Search for the cell housing the specified text and yield its [X, Y] center coordinate. 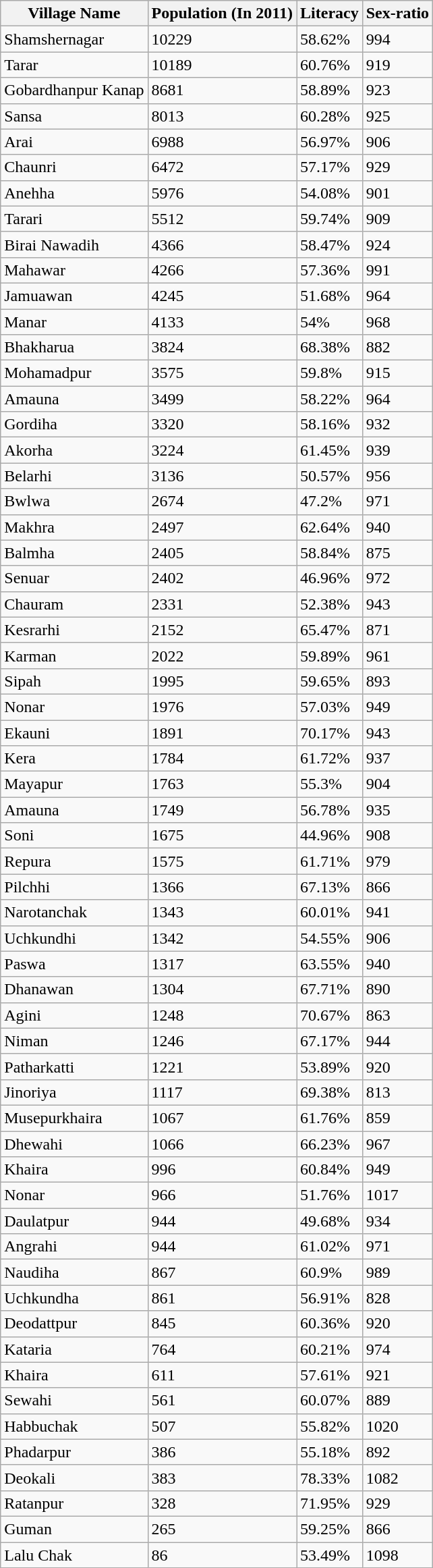
66.23% [330, 1144]
924 [397, 244]
Deodattpur [74, 1324]
8681 [222, 90]
63.55% [330, 964]
909 [397, 219]
863 [397, 1015]
57.03% [330, 707]
Karman [74, 655]
57.36% [330, 270]
60.07% [330, 1401]
52.38% [330, 604]
60.84% [330, 1170]
44.96% [330, 836]
Naudiha [74, 1272]
8013 [222, 116]
919 [397, 65]
54.55% [330, 938]
86 [222, 1555]
1995 [222, 681]
60.21% [330, 1349]
55.3% [330, 784]
Pilchhi [74, 887]
49.68% [330, 1221]
62.64% [330, 527]
1976 [222, 707]
58.89% [330, 90]
875 [397, 553]
56.97% [330, 142]
1366 [222, 887]
Bwlwa [74, 502]
871 [397, 630]
979 [397, 861]
58.22% [330, 399]
59.8% [330, 373]
71.95% [330, 1503]
61.72% [330, 759]
968 [397, 322]
Literacy [330, 13]
961 [397, 655]
1246 [222, 1041]
901 [397, 193]
51.76% [330, 1195]
Chauram [74, 604]
867 [222, 1272]
50.57% [330, 476]
Shamshernagar [74, 39]
890 [397, 990]
265 [222, 1529]
1221 [222, 1066]
889 [397, 1401]
53.49% [330, 1555]
Kesrarhi [74, 630]
974 [397, 1349]
Phadarpur [74, 1452]
57.61% [330, 1375]
3575 [222, 373]
828 [397, 1298]
1343 [222, 913]
1304 [222, 990]
328 [222, 1503]
1749 [222, 810]
Akorha [74, 450]
1891 [222, 732]
67.13% [330, 887]
Lalu Chak [74, 1555]
939 [397, 450]
58.47% [330, 244]
58.62% [330, 39]
68.38% [330, 348]
6988 [222, 142]
69.38% [330, 1092]
4245 [222, 296]
941 [397, 913]
Tarar [74, 65]
Bhakharua [74, 348]
Mayapur [74, 784]
Sansa [74, 116]
1317 [222, 964]
Patharkatti [74, 1066]
5512 [222, 219]
1342 [222, 938]
60.9% [330, 1272]
882 [397, 348]
Sewahi [74, 1401]
61.02% [330, 1247]
932 [397, 425]
956 [397, 476]
3320 [222, 425]
989 [397, 1272]
1066 [222, 1144]
Repura [74, 861]
Mahawar [74, 270]
1098 [397, 1555]
1763 [222, 784]
Agini [74, 1015]
4366 [222, 244]
Arai [74, 142]
764 [222, 1349]
Sipah [74, 681]
Kataria [74, 1349]
Habbuchak [74, 1426]
5976 [222, 193]
Musepurkhaira [74, 1118]
972 [397, 578]
991 [397, 270]
59.89% [330, 655]
47.2% [330, 502]
70.17% [330, 732]
904 [397, 784]
Sex-ratio [397, 13]
861 [222, 1298]
59.25% [330, 1529]
Population (In 2011) [222, 13]
Uchkundhi [74, 938]
Belarhi [74, 476]
60.01% [330, 913]
Angrahi [74, 1247]
859 [397, 1118]
3136 [222, 476]
2405 [222, 553]
60.28% [330, 116]
611 [222, 1375]
Uchkundha [74, 1298]
61.71% [330, 861]
10229 [222, 39]
934 [397, 1221]
561 [222, 1401]
Gobardhanpur Kanap [74, 90]
1067 [222, 1118]
3499 [222, 399]
967 [397, 1144]
Senuar [74, 578]
60.76% [330, 65]
Mohamadpur [74, 373]
Kera [74, 759]
2152 [222, 630]
893 [397, 681]
507 [222, 1426]
56.91% [330, 1298]
59.65% [330, 681]
67.71% [330, 990]
1675 [222, 836]
Jamuawan [74, 296]
60.36% [330, 1324]
3224 [222, 450]
2402 [222, 578]
Makhra [74, 527]
386 [222, 1452]
55.82% [330, 1426]
Birai Nawadih [74, 244]
51.68% [330, 296]
994 [397, 39]
61.76% [330, 1118]
Daulatpur [74, 1221]
1117 [222, 1092]
78.33% [330, 1478]
10189 [222, 65]
Deokali [74, 1478]
Chaunri [74, 167]
Anehha [74, 193]
56.78% [330, 810]
Guman [74, 1529]
46.96% [330, 578]
925 [397, 116]
935 [397, 810]
2674 [222, 502]
Soni [74, 836]
Dhewahi [74, 1144]
53.89% [330, 1066]
2022 [222, 655]
4266 [222, 270]
923 [397, 90]
Tarari [74, 219]
58.16% [330, 425]
892 [397, 1452]
6472 [222, 167]
Jinoriya [74, 1092]
1784 [222, 759]
55.18% [330, 1452]
70.67% [330, 1015]
3824 [222, 348]
1248 [222, 1015]
Gordiha [74, 425]
1020 [397, 1426]
Ratanpur [74, 1503]
813 [397, 1092]
Narotanchak [74, 913]
Niman [74, 1041]
Manar [74, 322]
937 [397, 759]
915 [397, 373]
1082 [397, 1478]
2497 [222, 527]
61.45% [330, 450]
Village Name [74, 13]
59.74% [330, 219]
54% [330, 322]
58.84% [330, 553]
Ekauni [74, 732]
54.08% [330, 193]
383 [222, 1478]
966 [222, 1195]
Dhanawan [74, 990]
Paswa [74, 964]
2331 [222, 604]
1017 [397, 1195]
65.47% [330, 630]
845 [222, 1324]
921 [397, 1375]
67.17% [330, 1041]
57.17% [330, 167]
1575 [222, 861]
996 [222, 1170]
Balmha [74, 553]
4133 [222, 322]
908 [397, 836]
